Search for the cell housing the specified text and yield its [X, Y] center coordinate. 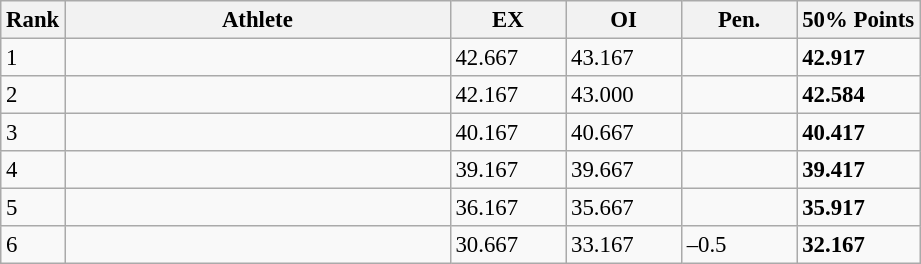
5 [33, 208]
32.167 [858, 245]
3 [33, 133]
33.167 [624, 245]
42.584 [858, 95]
EX [508, 20]
39.417 [858, 170]
–0.5 [739, 245]
39.667 [624, 170]
35.917 [858, 208]
43.167 [624, 58]
36.167 [508, 208]
OI [624, 20]
43.000 [624, 95]
50% Points [858, 20]
2 [33, 95]
30.667 [508, 245]
42.167 [508, 95]
Rank [33, 20]
40.417 [858, 133]
40.167 [508, 133]
6 [33, 245]
42.917 [858, 58]
Athlete [258, 20]
42.667 [508, 58]
35.667 [624, 208]
40.667 [624, 133]
4 [33, 170]
39.167 [508, 170]
1 [33, 58]
Pen. [739, 20]
